Scan for the cell matching the given text and deliver its [x, y] coordinate at center. 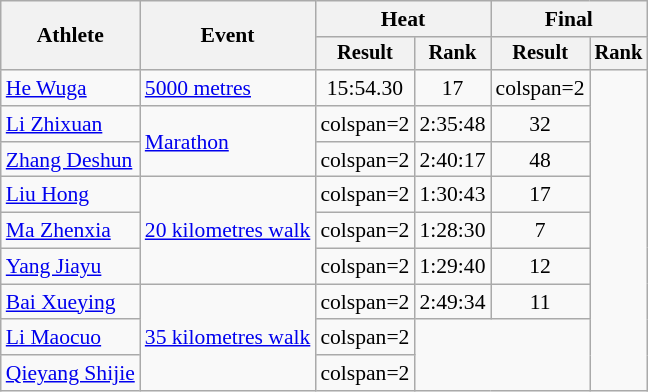
1:28:30 [452, 231]
He Wuga [70, 88]
Li Zhixuan [70, 124]
48 [540, 160]
12 [540, 267]
Athlete [70, 36]
Zhang Deshun [70, 160]
15:54.30 [364, 88]
Ma Zhenxia [70, 231]
32 [540, 124]
1:29:40 [452, 267]
Marathon [228, 142]
2:35:48 [452, 124]
5000 metres [228, 88]
Yang Jiayu [70, 267]
7 [540, 231]
2:40:17 [452, 160]
1:30:43 [452, 195]
2:49:34 [452, 302]
11 [540, 302]
Final [570, 19]
35 kilometres walk [228, 338]
Liu Hong [70, 195]
Event [228, 36]
20 kilometres walk [228, 230]
Bai Xueying [70, 302]
Qieyang Shijie [70, 373]
Li Maocuo [70, 338]
Heat [402, 19]
